Return (X, Y) of the center of cell containing provided text 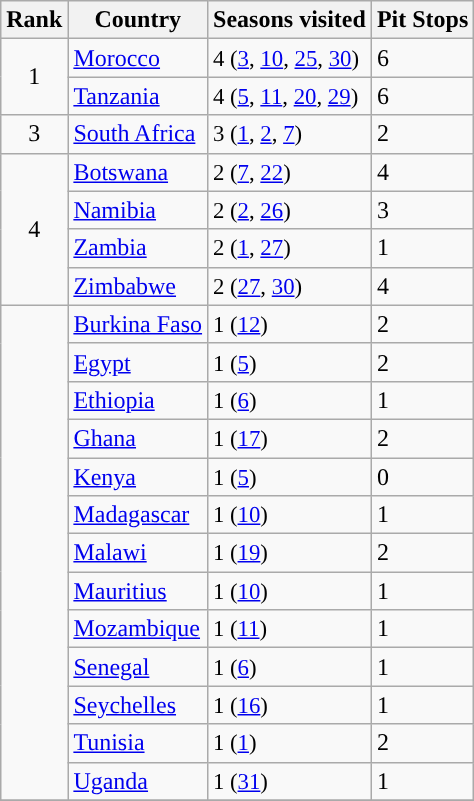
Tunisia (138, 743)
3 (1, 2, 7) (290, 134)
Namibia (138, 210)
Senegal (138, 667)
Mozambique (138, 629)
2 (2, 26) (290, 210)
Egypt (138, 362)
1 (1) (290, 743)
0 (422, 477)
Zambia (138, 248)
Pit Stops (422, 20)
1 (12) (290, 324)
Madagascar (138, 515)
Zimbabwe (138, 286)
Malawi (138, 553)
2 (1, 27) (290, 248)
Rank (34, 20)
Tanzania (138, 96)
Ethiopia (138, 400)
Ghana (138, 438)
Morocco (138, 58)
1 (31) (290, 781)
Seasons visited (290, 20)
Botswana (138, 172)
1 (17) (290, 438)
1 (19) (290, 553)
2 (27, 30) (290, 286)
4 (3, 10, 25, 30) (290, 58)
Burkina Faso (138, 324)
1 (16) (290, 705)
1 (11) (290, 629)
2 (7, 22) (290, 172)
Country (138, 20)
4 (5, 11, 20, 29) (290, 96)
Kenya (138, 477)
South Africa (138, 134)
Seychelles (138, 705)
Mauritius (138, 591)
Uganda (138, 781)
